Extract the [X, Y] coordinate from the center of the cell holding the provided text.  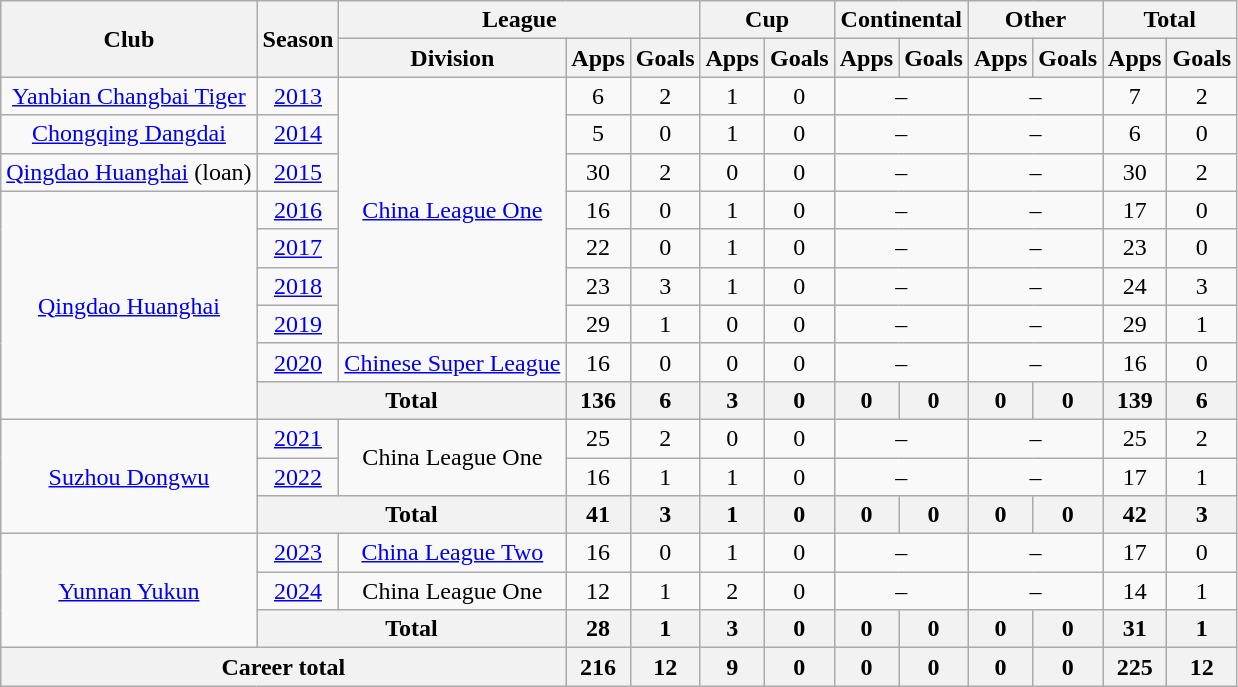
Division [452, 58]
Continental [901, 20]
5 [598, 134]
Club [129, 39]
139 [1135, 400]
136 [598, 400]
2022 [298, 477]
Career total [284, 667]
2016 [298, 210]
42 [1135, 515]
2018 [298, 286]
Yunnan Yukun [129, 591]
7 [1135, 96]
Other [1035, 20]
League [520, 20]
Qingdao Huanghai [129, 305]
China League Two [452, 553]
41 [598, 515]
14 [1135, 591]
2024 [298, 591]
225 [1135, 667]
Cup [767, 20]
24 [1135, 286]
216 [598, 667]
Chinese Super League [452, 362]
2023 [298, 553]
9 [732, 667]
Qingdao Huanghai (loan) [129, 172]
2014 [298, 134]
Season [298, 39]
2019 [298, 324]
28 [598, 629]
Yanbian Changbai Tiger [129, 96]
Suzhou Dongwu [129, 476]
2017 [298, 248]
31 [1135, 629]
Chongqing Dangdai [129, 134]
2020 [298, 362]
2015 [298, 172]
22 [598, 248]
2021 [298, 438]
2013 [298, 96]
